Search for the cell housing the specified text and yield its [X, Y] center coordinate. 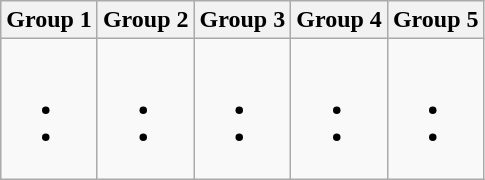
Group 4 [340, 20]
Group 2 [146, 20]
Group 5 [436, 20]
Group 3 [242, 20]
Group 1 [50, 20]
